Provide the (X, Y) coordinate of the cell's center where the given text is located.  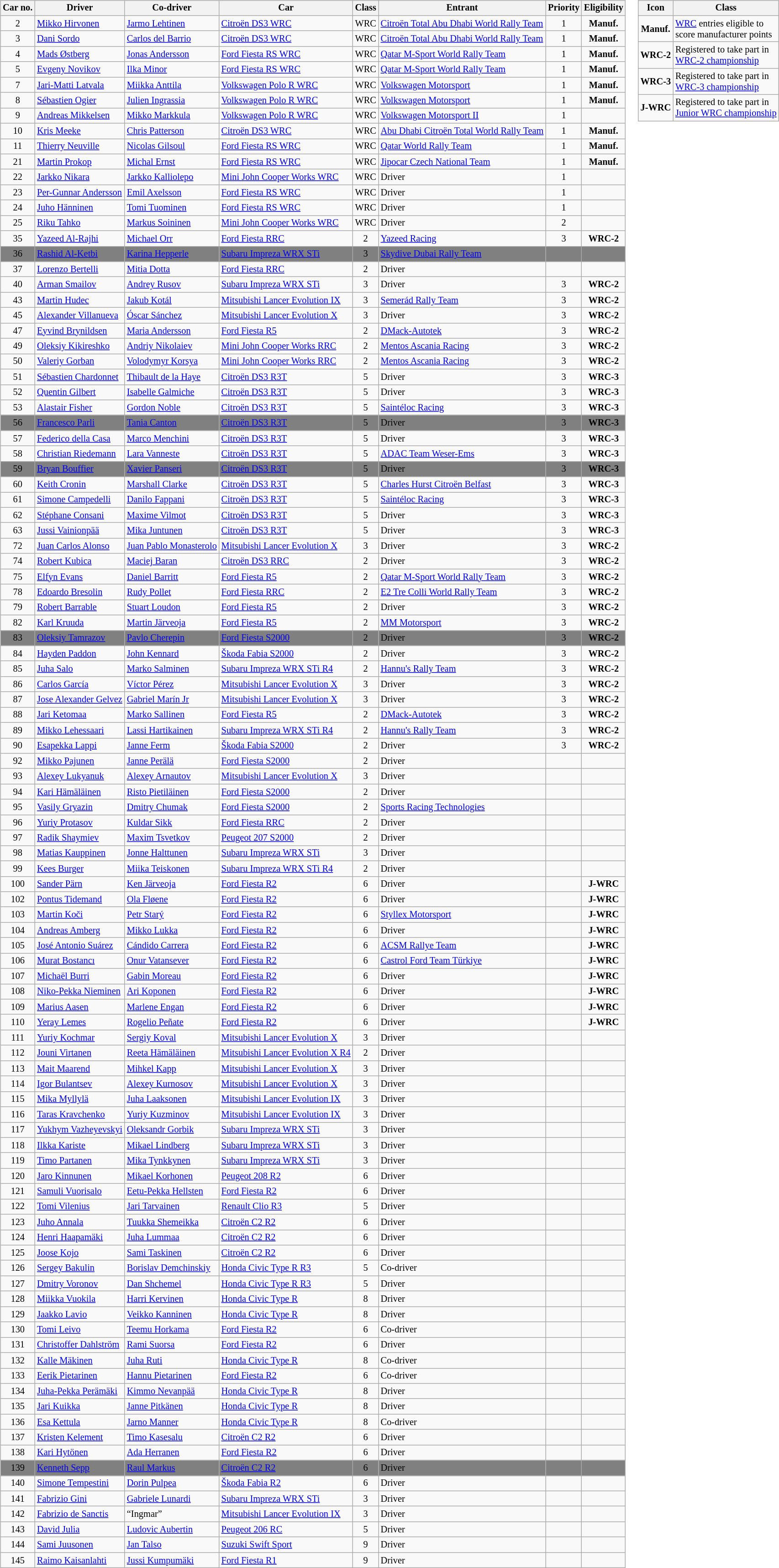
Ilkka Kariste (79, 1145)
59 (17, 469)
135 (17, 1406)
Francesco Parli (79, 423)
Mait Maarend (79, 1068)
126 (17, 1268)
Marius Aasen (79, 1007)
Timo Kasesalu (172, 1437)
Tania Canton (172, 423)
Rudy Pollet (172, 592)
112 (17, 1053)
Yazeed Racing (462, 238)
Veikko Kanninen (172, 1314)
Jarkko Nikara (79, 177)
Lara Vanneste (172, 454)
93 (17, 776)
Jose Alexander Gelvez (79, 700)
138 (17, 1452)
Juho Hänninen (79, 208)
Petr Starý (172, 915)
Quentin Gilbert (79, 392)
Mikko Lukka (172, 930)
Maria Andersson (172, 331)
Andrey Rusov (172, 284)
Isabelle Galmiche (172, 392)
Entrant (462, 8)
78 (17, 592)
Mikael Korhonen (172, 1176)
72 (17, 546)
Marko Sallinen (172, 715)
Icon (656, 8)
63 (17, 531)
Vasily Gryazin (79, 807)
Stuart Loudon (172, 607)
Kuldar Sikk (172, 822)
Sander Pärn (79, 884)
Pavlo Cherepin (172, 638)
Onur Vatansever (172, 961)
37 (17, 269)
36 (17, 254)
111 (17, 1038)
Reeta Hämäläinen (172, 1053)
56 (17, 423)
Jaro Kinnunen (79, 1176)
Eerik Pietarinen (79, 1376)
Martin Hudec (79, 300)
97 (17, 838)
Castrol Ford Team Türkiye (462, 961)
Danilo Fappani (172, 500)
Jari Ketomaa (79, 715)
49 (17, 346)
75 (17, 577)
Janne Ferm (172, 746)
Nicolas Gilsoul (172, 147)
98 (17, 853)
Miikka Vuokila (79, 1299)
Gabriel Marín Jr (172, 700)
Igor Bulantsev (79, 1084)
Janne Pitkänen (172, 1406)
Ada Herranen (172, 1452)
ADAC Team Weser-Ems (462, 454)
Óscar Sánchez (172, 316)
57 (17, 438)
Jonne Halttunen (172, 853)
Ken Järveoja (172, 884)
96 (17, 822)
45 (17, 316)
Riku Tahko (79, 223)
Fabrizio Gini (79, 1499)
Lorenzo Bertelli (79, 269)
79 (17, 607)
125 (17, 1253)
40 (17, 284)
Murat Bostancı (79, 961)
136 (17, 1422)
Xavier Panseri (172, 469)
23 (17, 193)
100 (17, 884)
109 (17, 1007)
99 (17, 868)
22 (17, 177)
Suzuki Swift Sport (286, 1545)
WRC entries eligible toscore manufacturer points (726, 29)
127 (17, 1284)
Mikko Hirvonen (79, 23)
121 (17, 1191)
Emil Axelsson (172, 193)
21 (17, 162)
Styllex Motorsport (462, 915)
Risto Pietiläinen (172, 792)
Alexander Villanueva (79, 316)
24 (17, 208)
Volodymyr Korsya (172, 362)
Jarmo Lehtinen (172, 23)
Janne Perälä (172, 761)
Skydive Dubai Rally Team (462, 254)
Matias Kauppinen (79, 853)
139 (17, 1468)
Semerád Rally Team (462, 300)
Harri Kervinen (172, 1299)
Alastair Fisher (79, 408)
Juha Lummaa (172, 1237)
Elfyn Evans (79, 577)
128 (17, 1299)
Hayden Paddon (79, 653)
Kalle Mäkinen (79, 1360)
124 (17, 1237)
Jussi Kumpumäki (172, 1560)
Michael Orr (172, 238)
Mitia Dotta (172, 269)
105 (17, 946)
Eligibility (604, 8)
108 (17, 992)
43 (17, 300)
Christoffer Dahlström (79, 1345)
Federico della Casa (79, 438)
Marshall Clarke (172, 484)
134 (17, 1391)
86 (17, 684)
Karina Hepperle (172, 254)
52 (17, 392)
Michaël Burri (79, 976)
Raul Markus (172, 1468)
25 (17, 223)
Miika Teiskonen (172, 868)
Yeray Lemes (79, 1022)
Robert Barrable (79, 607)
Mikko Pajunen (79, 761)
Cándido Carrera (172, 946)
51 (17, 377)
95 (17, 807)
Car (286, 8)
Alexey Lukyanuk (79, 776)
115 (17, 1099)
José Antonio Suárez (79, 946)
143 (17, 1530)
Eetu-Pekka Hellsten (172, 1191)
137 (17, 1437)
Kenneth Sepp (79, 1468)
84 (17, 653)
Jari Tarvainen (172, 1207)
74 (17, 561)
Oleksandr Gorbik (172, 1130)
Jan Talso (172, 1545)
110 (17, 1022)
Pontus Tidemand (79, 900)
Ari Koponen (172, 992)
Yazeed Al-Rajhi (79, 238)
107 (17, 976)
Valeriy Gorban (79, 362)
Juha Ruti (172, 1360)
122 (17, 1207)
140 (17, 1484)
Juan Carlos Alonso (79, 546)
Dan Shchemel (172, 1284)
Tomi Leivo (79, 1330)
Sergey Bakulin (79, 1268)
Karl Kruuda (79, 623)
Andreas Mikkelsen (79, 116)
Kimmo Nevanpää (172, 1391)
Chris Patterson (172, 131)
Raimo Kaisanlahti (79, 1560)
Marlene Engan (172, 1007)
Citroën DS3 RRC (286, 561)
61 (17, 500)
Kristen Kelement (79, 1437)
Jussi Vainionpää (79, 531)
Mads Østberg (79, 54)
Christian Riedemann (79, 454)
Martin Prokop (79, 162)
Volkswagen Motorsport II (462, 116)
Hannu Pietarinen (172, 1376)
Ilka Minor (172, 69)
Jonas Andersson (172, 54)
Jouni Virtanen (79, 1053)
Yuriy Kuzminov (172, 1115)
Thibault de la Haye (172, 377)
11 (17, 147)
Qatar World Rally Team (462, 147)
Gabin Moreau (172, 976)
Kari Hytönen (79, 1452)
Arman Smailov (79, 284)
114 (17, 1084)
Timo Partanen (79, 1161)
Jipocar Czech National Team (462, 162)
David Julia (79, 1530)
141 (17, 1499)
Andreas Amberg (79, 930)
Oleksiy Tamrazov (79, 638)
Carlos del Barrio (172, 39)
Juan Pablo Monasterolo (172, 546)
90 (17, 746)
Jaakko Lavio (79, 1314)
Stéphane Consani (79, 515)
145 (17, 1560)
Markus Soininen (172, 223)
Radik Shaymiev (79, 838)
Sergiy Koval (172, 1038)
Mikko Markkula (172, 116)
Mika Juntunen (172, 531)
Priority (563, 8)
Simone Tempestini (79, 1484)
Mika Tynkkynen (172, 1161)
Dmitry Chumak (172, 807)
53 (17, 408)
82 (17, 623)
Thierry Neuville (79, 147)
94 (17, 792)
Jarkko Kalliolepo (172, 177)
Joose Kojo (79, 1253)
Renault Clio R3 (286, 1207)
Mihkel Kapp (172, 1068)
85 (17, 669)
Martin Järveoja (172, 623)
Lassi Hartikainen (172, 730)
Fabrizio de Sanctis (79, 1514)
John Kennard (172, 653)
Sébastien Chardonnet (79, 377)
ACSM Rallye Team (462, 946)
Evgeny Novikov (79, 69)
58 (17, 454)
Oleksiy Kikireshko (79, 346)
50 (17, 362)
Gabriele Lunardi (172, 1499)
131 (17, 1345)
Edoardo Bresolin (79, 592)
Kris Meeke (79, 131)
Ford Fiesta R1 (286, 1560)
133 (17, 1376)
Juha-Pekka Perämäki (79, 1391)
104 (17, 930)
Henri Haapamäki (79, 1237)
118 (17, 1145)
Jari Kuikka (79, 1406)
Jarno Manner (172, 1422)
130 (17, 1330)
Mika Myllylä (79, 1099)
Sébastien Ogier (79, 100)
Dorin Pulpea (172, 1484)
Bryan Bouffier (79, 469)
Mikael Lindberg (172, 1145)
Per-Gunnar Andersson (79, 193)
Víctor Pérez (172, 684)
132 (17, 1360)
Miikka Anttila (172, 85)
Tomi Vilenius (79, 1207)
Kees Burger (79, 868)
Sami Juusonen (79, 1545)
Mitsubishi Lancer Evolution X R4 (286, 1053)
Maxime Vilmot (172, 515)
Yukhym Vazheyevskyi (79, 1130)
89 (17, 730)
Yuriy Protasov (79, 822)
117 (17, 1130)
144 (17, 1545)
Mikko Lehessaari (79, 730)
83 (17, 638)
Charles Hurst Citroën Belfast (462, 484)
Jakub Kotál (172, 300)
106 (17, 961)
Simone Campedelli (79, 500)
Alexey Arnautov (172, 776)
Dani Sordo (79, 39)
Samuli Vuorisalo (79, 1191)
Peugeot 206 RC (286, 1530)
Robert Kubica (79, 561)
47 (17, 331)
Borislav Demchinskiy (172, 1268)
Juha Laaksonen (172, 1099)
35 (17, 238)
88 (17, 715)
Juho Annala (79, 1222)
Rashid Al-Ketbi (79, 254)
Rogelio Peñate (172, 1022)
Maciej Baran (172, 561)
Esapekka Lappi (79, 746)
Teemu Horkama (172, 1330)
Rami Suorsa (172, 1345)
142 (17, 1514)
Marco Menchini (172, 438)
Peugeot 208 R2 (286, 1176)
Juha Salo (79, 669)
123 (17, 1222)
113 (17, 1068)
62 (17, 515)
4 (17, 54)
Keith Cronin (79, 484)
“Ingmar” (172, 1514)
Registered to take part inWRC-3 championship (726, 82)
Jari-Matti Latvala (79, 85)
Kari Hämäläinen (79, 792)
119 (17, 1161)
92 (17, 761)
Daniel Barritt (172, 577)
Registered to take part inWRC-2 championship (726, 55)
129 (17, 1314)
7 (17, 85)
Tomi Tuominen (172, 208)
120 (17, 1176)
Michal Ernst (172, 162)
10 (17, 131)
Registered to take part inJunior WRC championship (726, 108)
Eyvind Brynildsen (79, 331)
Dmitry Voronov (79, 1284)
102 (17, 900)
Esa Kettula (79, 1422)
Niko-Pekka Nieminen (79, 992)
Carlos García (79, 684)
Abu Dhabi Citroën Total World Rally Team (462, 131)
Sports Racing Technologies (462, 807)
116 (17, 1115)
Peugeot 207 S2000 (286, 838)
Škoda Fabia R2 (286, 1484)
Yuriy Kochmar (79, 1038)
103 (17, 915)
MM Motorsport (462, 623)
60 (17, 484)
Ludovic Aubertin (172, 1530)
Julien Ingrassia (172, 100)
E2 Tre Colli World Rally Team (462, 592)
Sami Taskinen (172, 1253)
Car no. (17, 8)
Alexey Kurnosov (172, 1084)
87 (17, 700)
Taras Kravchenko (79, 1115)
Tuukka Shemeikka (172, 1222)
Andriy Nikolaiev (172, 346)
Maxim Tsvetkov (172, 838)
Martin Koči (79, 915)
Gordon Noble (172, 408)
Marko Salminen (172, 669)
Ola Fløene (172, 900)
